Return (x, y) of the center of cell containing provided text 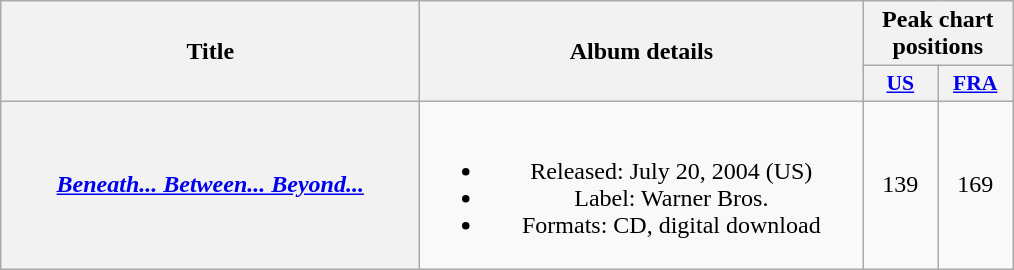
US (900, 84)
Released: July 20, 2004 (US)Label: Warner Bros.Formats: CD, digital download (642, 184)
139 (900, 184)
Peak chart positions (938, 34)
FRA (976, 84)
169 (976, 184)
Beneath... Between... Beyond... (210, 184)
Title (210, 52)
Album details (642, 52)
